Determine the [x, y] coordinate at the center of the cell enclosing the given text.  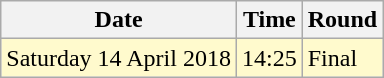
Date [119, 20]
Time [269, 20]
14:25 [269, 58]
Round [342, 20]
Saturday 14 April 2018 [119, 58]
Final [342, 58]
